For the text-containing cell, return its midpoint in [X, Y] coordinate format. 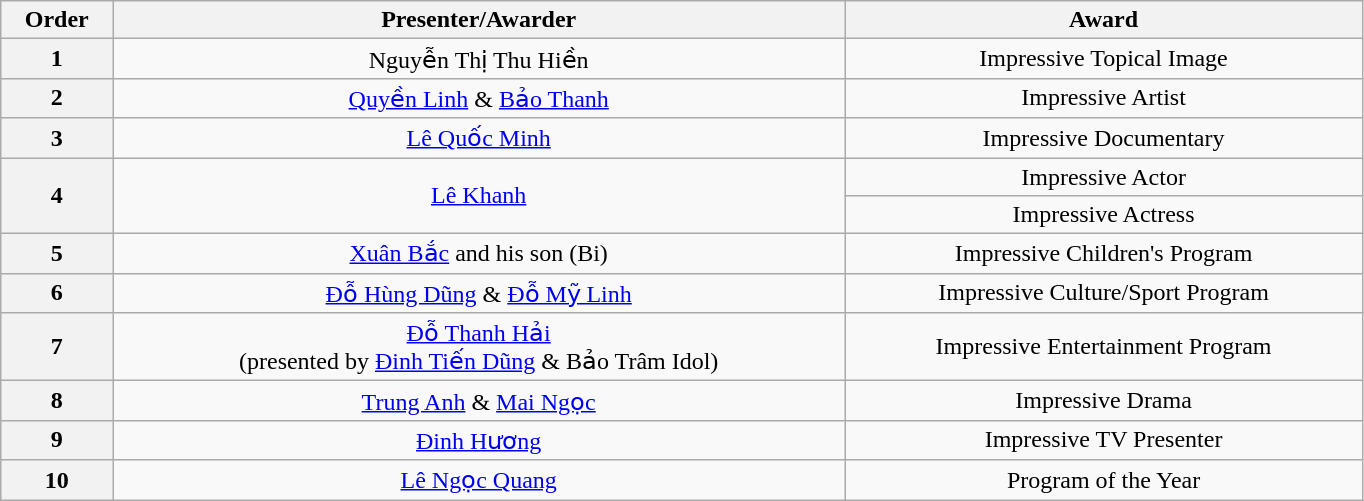
Quyền Linh & Bảo Thanh [479, 98]
Impressive Actress [1104, 215]
Nguyễn Thị Thu Hiền [479, 59]
Presenter/Awarder [479, 20]
8 [57, 401]
Trung Anh & Mai Ngọc [479, 401]
10 [57, 480]
Đinh Hương [479, 440]
4 [57, 196]
Impressive TV Presenter [1104, 440]
Impressive Culture/Sport Program [1104, 293]
3 [57, 138]
Impressive Drama [1104, 401]
Impressive Actor [1104, 177]
Impressive Entertainment Program [1104, 347]
2 [57, 98]
Đỗ Thanh Hải(presented by Đinh Tiến Dũng & Bảo Trâm Idol) [479, 347]
9 [57, 440]
Impressive Documentary [1104, 138]
Xuân Bắc and his son (Bi) [479, 254]
Program of the Year [1104, 480]
5 [57, 254]
Lê Ngọc Quang [479, 480]
Impressive Topical Image [1104, 59]
6 [57, 293]
Impressive Artist [1104, 98]
Đỗ Hùng Dũng & Đỗ Mỹ Linh [479, 293]
Impressive Children's Program [1104, 254]
7 [57, 347]
Lê Quốc Minh [479, 138]
Lê Khanh [479, 196]
Award [1104, 20]
Order [57, 20]
1 [57, 59]
